Provide the (x, y) coordinate of the cell's center where the given text is located.  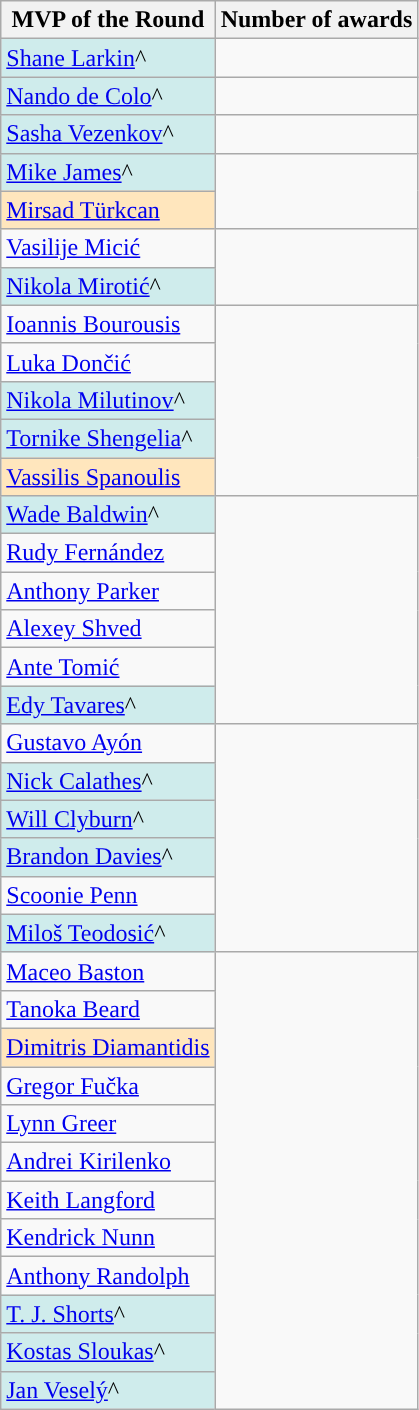
Vassilis Spanoulis (108, 477)
Sasha Vezenkov^ (108, 134)
Anthony Parker (108, 591)
Kostas Sloukas^ (108, 1352)
Alexey Shved (108, 629)
Will Clyburn^ (108, 819)
Kendrick Nunn (108, 1238)
Nikola Mirotić^ (108, 286)
Lynn Greer (108, 1124)
Rudy Fernández (108, 553)
Andrei Kirilenko (108, 1162)
Scoonie Penn (108, 895)
Dimitris Diamantidis (108, 1047)
Gregor Fučka (108, 1085)
Luka Dončić (108, 362)
Number of awards (316, 20)
Maceo Baston (108, 971)
Brandon Davies^ (108, 857)
Nando de Colo^ (108, 96)
Anthony Randolph (108, 1276)
Shane Larkin^ (108, 58)
Vasilije Micić (108, 248)
Tornike Shengelia^ (108, 438)
Ante Tomić (108, 667)
Mike James^ (108, 172)
Jan Veselý^ (108, 1390)
Tanoka Beard (108, 1009)
Keith Langford (108, 1200)
T. J. Shorts^ (108, 1314)
Mirsad Türkcan (108, 210)
Wade Baldwin^ (108, 515)
Ioannis Bourousis (108, 324)
Nick Calathes^ (108, 781)
MVP of the Round (108, 20)
Gustavo Ayón (108, 743)
Miloš Teodosić^ (108, 933)
Nikola Milutinov^ (108, 400)
Edy Tavares^ (108, 705)
